Locate the cell with the specified text and output its (x, y) center coordinate. 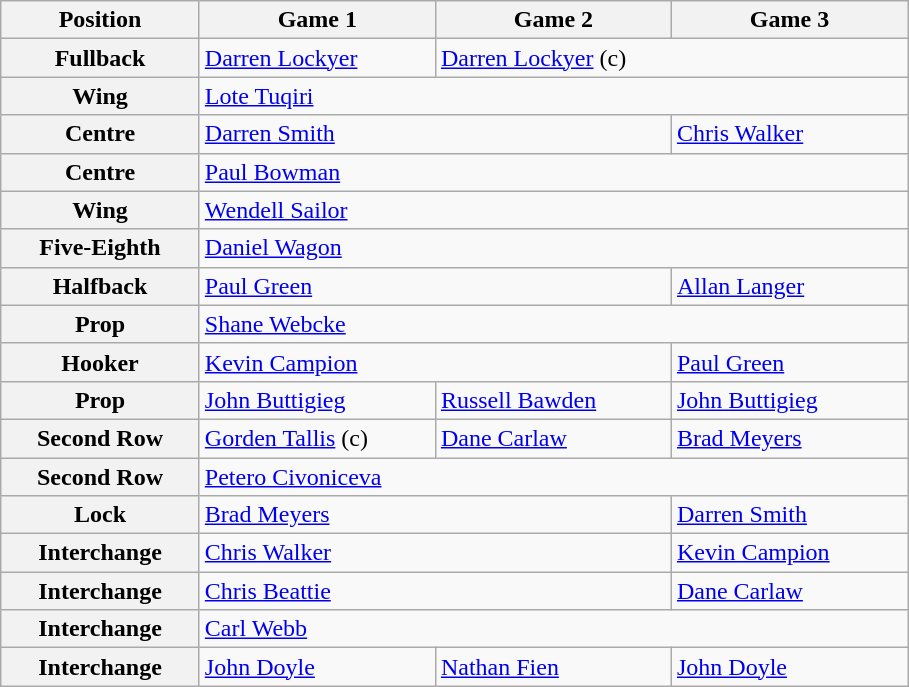
Lock (100, 515)
Five-Eighth (100, 248)
Wendell Sailor (553, 210)
Petero Civoniceva (553, 477)
Game 1 (317, 20)
Halfback (100, 286)
Nathan Fien (553, 667)
Fullback (100, 58)
Chris Beattie (435, 591)
Daniel Wagon (553, 248)
Position (100, 20)
Game 2 (553, 20)
Darren Lockyer (317, 58)
Allan Langer (789, 286)
Russell Bawden (553, 400)
Darren Lockyer (c) (671, 58)
Lote Tuqiri (553, 96)
Hooker (100, 362)
Gorden Tallis (c) (317, 438)
Game 3 (789, 20)
Paul Bowman (553, 172)
Shane Webcke (553, 324)
Carl Webb (553, 629)
